From the cell containing the given text, extract its center point as [X, Y] coordinate. 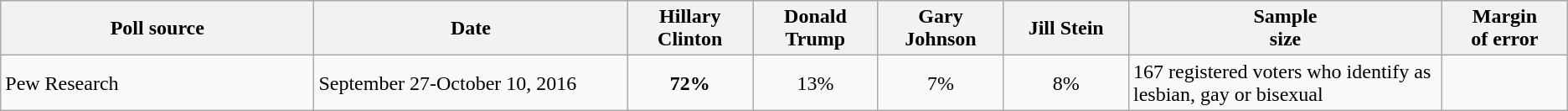
Samplesize [1285, 29]
September 27-October 10, 2016 [471, 82]
Donald Trump [816, 29]
Hillary Clinton [690, 29]
Gary Johnson [941, 29]
Date [471, 29]
167 registered voters who identify as lesbian, gay or bisexual [1285, 82]
Marginof error [1505, 29]
72% [690, 82]
Poll source [157, 29]
7% [941, 82]
Jill Stein [1066, 29]
Pew Research [157, 82]
8% [1066, 82]
13% [816, 82]
